Capture the cell that displays the provided text and extract its [X, Y] central coordinate. 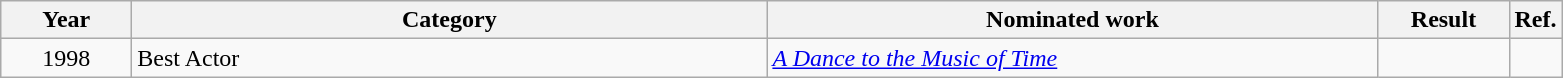
Category [450, 20]
1998 [66, 58]
Result [1444, 20]
Year [66, 20]
Nominated work [1072, 20]
Ref. [1536, 20]
Best Actor [450, 58]
A Dance to the Music of Time [1072, 58]
